Scan for the cell matching the given text and deliver its (X, Y) coordinate at center. 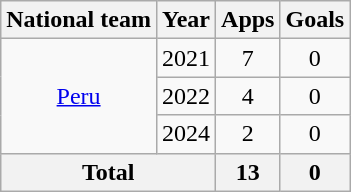
7 (248, 58)
Total (108, 172)
13 (248, 172)
Peru (79, 96)
2 (248, 134)
4 (248, 96)
National team (79, 20)
Apps (248, 20)
2022 (186, 96)
Goals (315, 20)
2024 (186, 134)
2021 (186, 58)
Year (186, 20)
